From the cell containing the given text, extract its center point as [X, Y] coordinate. 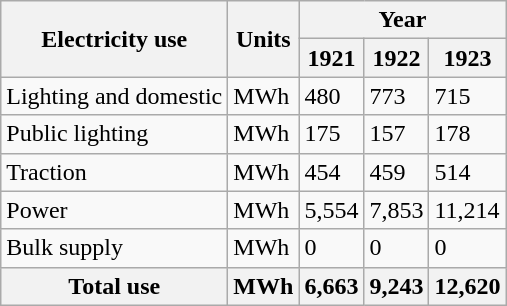
Public lighting [114, 134]
7,853 [396, 210]
6,663 [332, 286]
1922 [396, 58]
5,554 [332, 210]
178 [468, 134]
480 [332, 96]
Power [114, 210]
773 [396, 96]
157 [396, 134]
1923 [468, 58]
715 [468, 96]
12,620 [468, 286]
Lighting and domestic [114, 96]
1921 [332, 58]
454 [332, 172]
Bulk supply [114, 248]
Traction [114, 172]
Electricity use [114, 39]
514 [468, 172]
9,243 [396, 286]
Year [402, 20]
11,214 [468, 210]
459 [396, 172]
Units [264, 39]
175 [332, 134]
Total use [114, 286]
